Scan for the cell matching the given text and deliver its [x, y] coordinate at center. 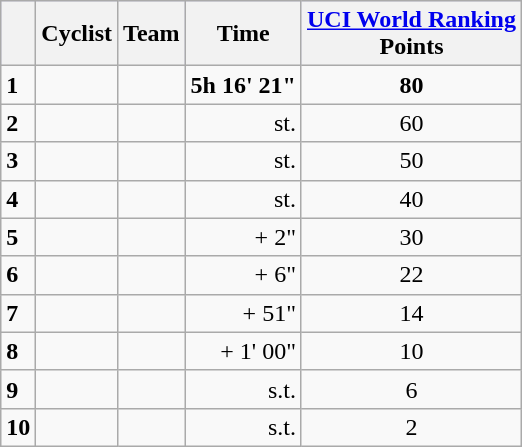
40 [411, 199]
1 [18, 85]
8 [18, 351]
5 [18, 237]
9 [18, 389]
5h 16' 21" [243, 85]
22 [411, 275]
60 [411, 123]
4 [18, 199]
7 [18, 313]
+ 1' 00" [243, 351]
+ 6" [243, 275]
Team [152, 34]
UCI World RankingPoints [411, 34]
50 [411, 161]
+ 51" [243, 313]
+ 2" [243, 237]
30 [411, 237]
Time [243, 34]
80 [411, 85]
Cyclist [77, 34]
14 [411, 313]
3 [18, 161]
